Scan for the cell matching the given text and deliver its (X, Y) coordinate at center. 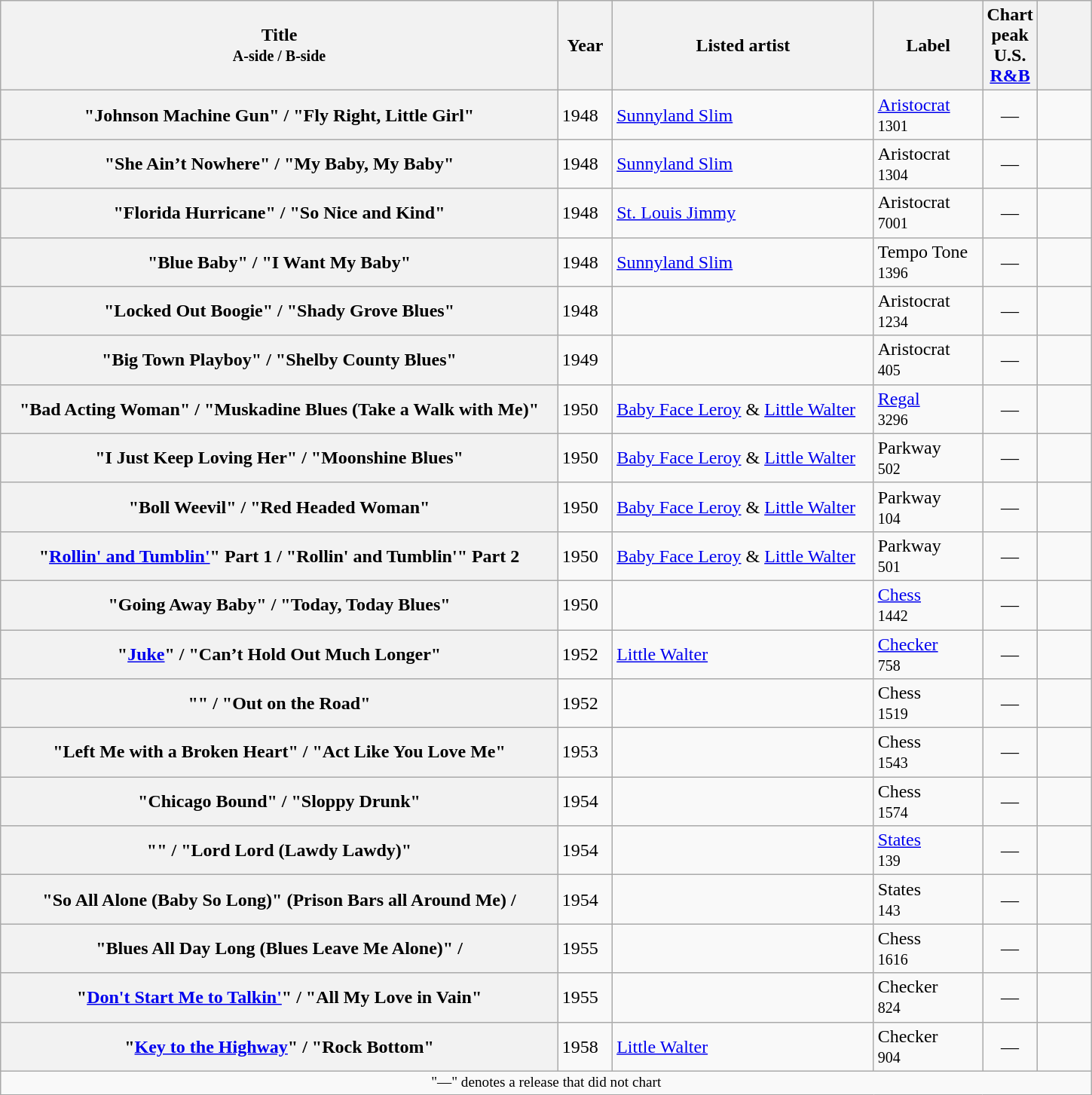
ChartpeakU.S.R&B (1010, 45)
Year (585, 45)
Tempo Tone 1396 (928, 262)
1953 (585, 752)
Chess 1616 (928, 948)
Chess 1574 (928, 802)
Aristocrat 1304 (928, 164)
St. Louis Jimmy (743, 213)
Checker 758 (928, 654)
"Johnson Machine Gun" / "Fly Right, Little Girl" (280, 115)
"Juke" / "Can’t Hold Out Much Longer" (280, 654)
"She Ain’t Nowhere" / "My Baby, My Baby" (280, 164)
Aristocrat 1234 (928, 310)
"Don't Start Me to Talkin'" / "All My Love in Vain" (280, 998)
Parkway 104 (928, 506)
"Key to the Highway" / "Rock Bottom" (280, 1046)
Parkway 501 (928, 556)
States 139 (928, 850)
"Florida Hurricane" / "So Nice and Kind" (280, 213)
"—" denotes a release that did not chart (546, 1083)
Aristocrat 7001 (928, 213)
"" / "Out on the Road" (280, 704)
"Bad Acting Woman" / "Muskadine Blues (Take a Walk with Me)" (280, 408)
"Chicago Bound" / "Sloppy Drunk" (280, 802)
"Blue Baby" / "I Want My Baby" (280, 262)
"Boll Weevil" / "Red Headed Woman" (280, 506)
Chess 1442 (928, 604)
TitleA-side / B-side (280, 45)
1949 (585, 360)
Chess 1543 (928, 752)
Checker 904 (928, 1046)
"Rollin' and Tumblin'" Part 1 / "Rollin' and Tumblin'" Part 2 (280, 556)
"Blues All Day Long (Blues Leave Me Alone)" / (280, 948)
Regal 3296 (928, 408)
"Going Away Baby" / "Today, Today Blues" (280, 604)
"So All Alone (Baby So Long)" (Prison Bars all Around Me) / (280, 900)
Aristocrat 1301 (928, 115)
"I Just Keep Loving Her" / "Moonshine Blues" (280, 458)
States 143 (928, 900)
"Locked Out Boogie" / "Shady Grove Blues" (280, 310)
Label (928, 45)
Aristocrat 405 (928, 360)
1958 (585, 1046)
"Big Town Playboy" / "Shelby County Blues" (280, 360)
Listed artist (743, 45)
"" / "Lord Lord (Lawdy Lawdy)" (280, 850)
Chess 1519 (928, 704)
Checker 824 (928, 998)
"Left Me with a Broken Heart" / "Act Like You Love Me" (280, 752)
Parkway 502 (928, 458)
